From the cell containing the given text, extract its center point as (X, Y) coordinate. 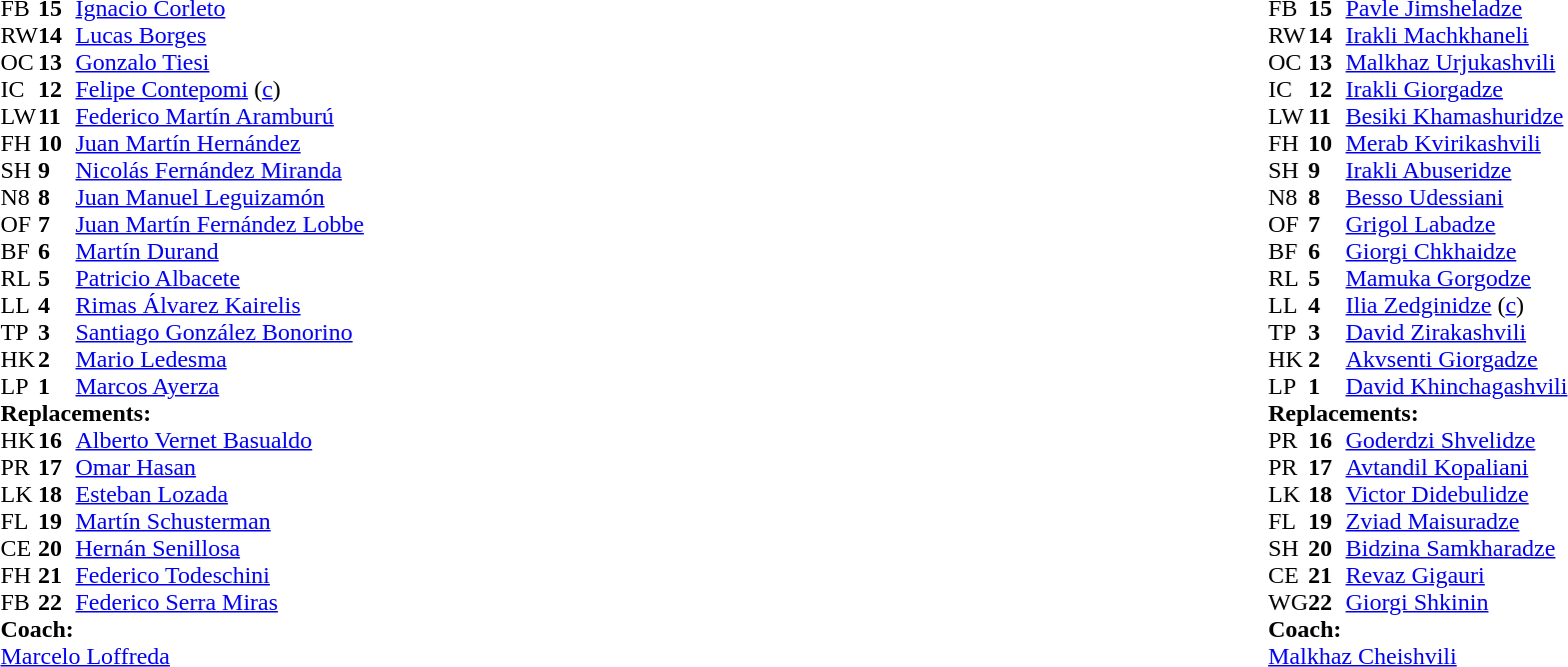
Martín Durand (220, 252)
Irakli Abuseridze (1456, 170)
Alberto Vernet Basualdo (220, 440)
Irakli Machkhaneli (1456, 36)
Malkhaz Urjukashvili (1456, 62)
Federico Martín Aramburú (220, 116)
WG (1288, 602)
Federico Serra Miras (220, 602)
Besso Udessiani (1456, 198)
Giorgi Chkhaidze (1456, 252)
Giorgi Shkinin (1456, 602)
Bidzina Samkharadze (1456, 548)
Patricio Albacete (220, 278)
Nicolás Fernández Miranda (220, 170)
Mario Ledesma (220, 360)
Gonzalo Tiesi (220, 62)
Irakli Giorgadze (1456, 90)
Juan Manuel Leguizamón (220, 198)
Avtandil Kopaliani (1456, 468)
Grigol Labadze (1456, 224)
Marcos Ayerza (220, 386)
Esteban Lozada (220, 494)
Felipe Contepomi (c) (220, 90)
Merab Kvirikashvili (1456, 144)
Lucas Borges (220, 36)
Juan Martín Fernández Lobbe (220, 224)
Federico Todeschini (220, 576)
Zviad Maisuradze (1456, 522)
David Khinchagashvili (1456, 386)
Santiago González Bonorino (220, 332)
Besiki Khamashuridze (1456, 116)
FB (19, 602)
Victor Didebulidze (1456, 494)
Akvsenti Giorgadze (1456, 360)
Goderdzi Shvelidze (1456, 440)
Revaz Gigauri (1456, 576)
Rimas Álvarez Kairelis (220, 306)
David Zirakashvili (1456, 332)
Martín Schusterman (220, 522)
Juan Martín Hernández (220, 144)
Ilia Zedginidze (c) (1456, 306)
Mamuka Gorgodze (1456, 278)
Hernán Senillosa (220, 548)
Omar Hasan (220, 468)
